Locate the cell with the specified text and output its [x, y] center coordinate. 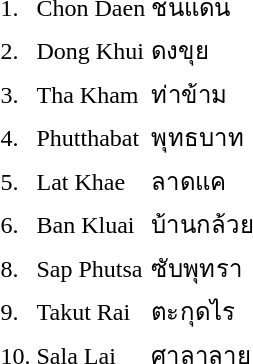
Phutthabat [91, 138]
Dong Khui [91, 50]
Takut Rai [91, 312]
Sap Phutsa [91, 268]
Lat Khae [91, 181]
Tha Kham [91, 94]
Ban Kluai [91, 224]
